For the text-containing cell, return its midpoint in [X, Y] coordinate format. 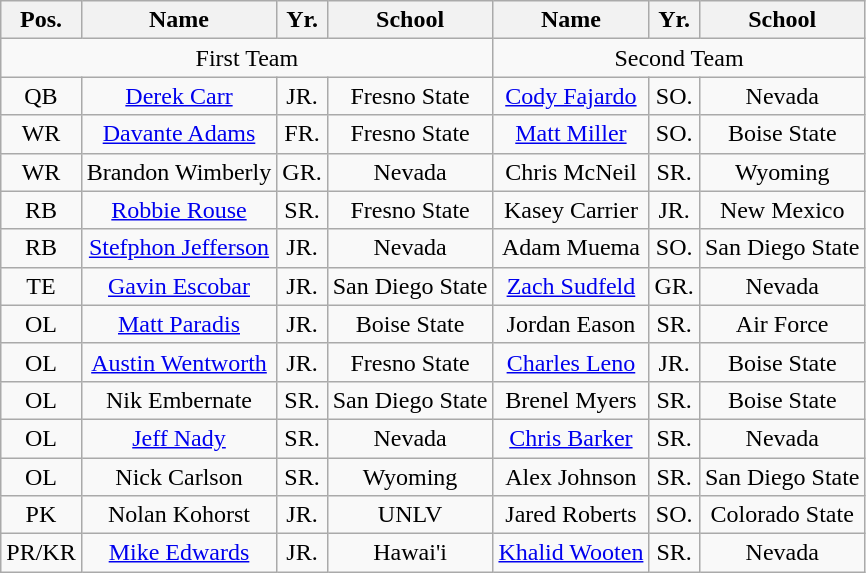
Chris McNeil [571, 172]
Nik Embernate [179, 400]
Brandon Wimberly [179, 172]
Nick Carlson [179, 477]
Jeff Nady [179, 438]
Kasey Carrier [571, 210]
First Team [247, 58]
Austin Wentworth [179, 362]
QB [41, 96]
Jordan Eason [571, 324]
Nolan Kohorst [179, 515]
Zach Sudfeld [571, 286]
Second Team [679, 58]
Air Force [782, 324]
Alex Johnson [571, 477]
Gavin Escobar [179, 286]
Stefphon Jefferson [179, 248]
New Mexico [782, 210]
PR/KR [41, 553]
Derek Carr [179, 96]
UNLV [410, 515]
Cody Fajardo [571, 96]
Hawai'i [410, 553]
Jared Roberts [571, 515]
Matt Miller [571, 134]
Khalid Wooten [571, 553]
TE [41, 286]
FR. [302, 134]
Davante Adams [179, 134]
PK [41, 515]
Brenel Myers [571, 400]
Adam Muema [571, 248]
Colorado State [782, 515]
Pos. [41, 20]
Charles Leno [571, 362]
Robbie Rouse [179, 210]
Mike Edwards [179, 553]
Chris Barker [571, 438]
Matt Paradis [179, 324]
